Identify which cell holds the provided text, then report its [x, y] central coordinate. 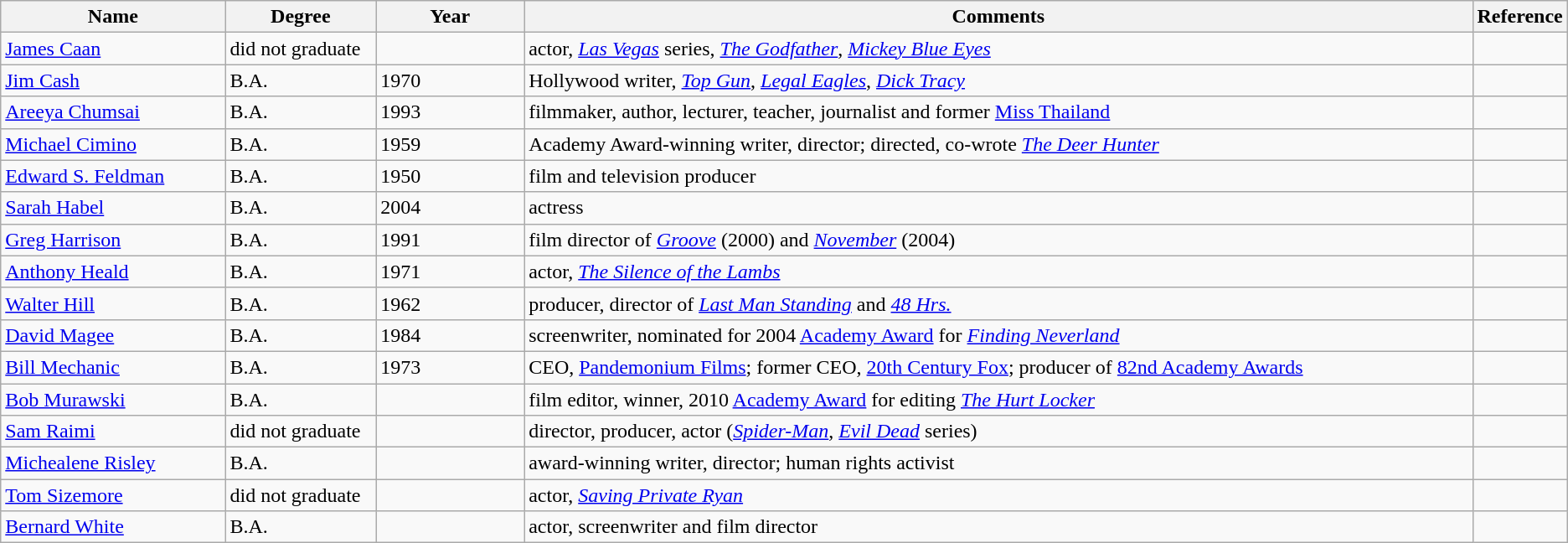
Bob Murawski [113, 400]
actor, Las Vegas series, The Godfather, Mickey Blue Eyes [998, 49]
James Caan [113, 49]
Walter Hill [113, 303]
Sarah Habel [113, 208]
Academy Award-winning writer, director; directed, co-wrote The Deer Hunter [998, 144]
1971 [451, 271]
producer, director of Last Man Standing and 48 Hrs. [998, 303]
screenwriter, nominated for 2004 Academy Award for Finding Neverland [998, 335]
actor, The Silence of the Lambs [998, 271]
film director of Groove (2000) and November (2004) [998, 240]
Comments [998, 17]
Bernard White [113, 527]
Sam Raimi [113, 432]
actor, Saving Private Ryan [998, 495]
Year [451, 17]
Bill Mechanic [113, 367]
Michealene Risley [113, 463]
David Magee [113, 335]
2004 [451, 208]
Areeya Chumsai [113, 112]
1984 [451, 335]
1991 [451, 240]
award-winning writer, director; human rights activist [998, 463]
Tom Sizemore [113, 495]
1950 [451, 176]
1993 [451, 112]
CEO, Pandemonium Films; former CEO, 20th Century Fox; producer of 82nd Academy Awards [998, 367]
film editor, winner, 2010 Academy Award for editing The Hurt Locker [998, 400]
Edward S. Feldman [113, 176]
Anthony Heald [113, 271]
Hollywood writer, Top Gun, Legal Eagles, Dick Tracy [998, 80]
1970 [451, 80]
1973 [451, 367]
Name [113, 17]
film and television producer [998, 176]
actress [998, 208]
director, producer, actor (Spider-Man, Evil Dead series) [998, 432]
actor, screenwriter and film director [998, 527]
1959 [451, 144]
Greg Harrison [113, 240]
Michael Cimino [113, 144]
filmmaker, author, lecturer, teacher, journalist and former Miss Thailand [998, 112]
Jim Cash [113, 80]
1962 [451, 303]
Degree [301, 17]
Reference [1519, 17]
